Capture the cell that displays the provided text and extract its (x, y) central coordinate. 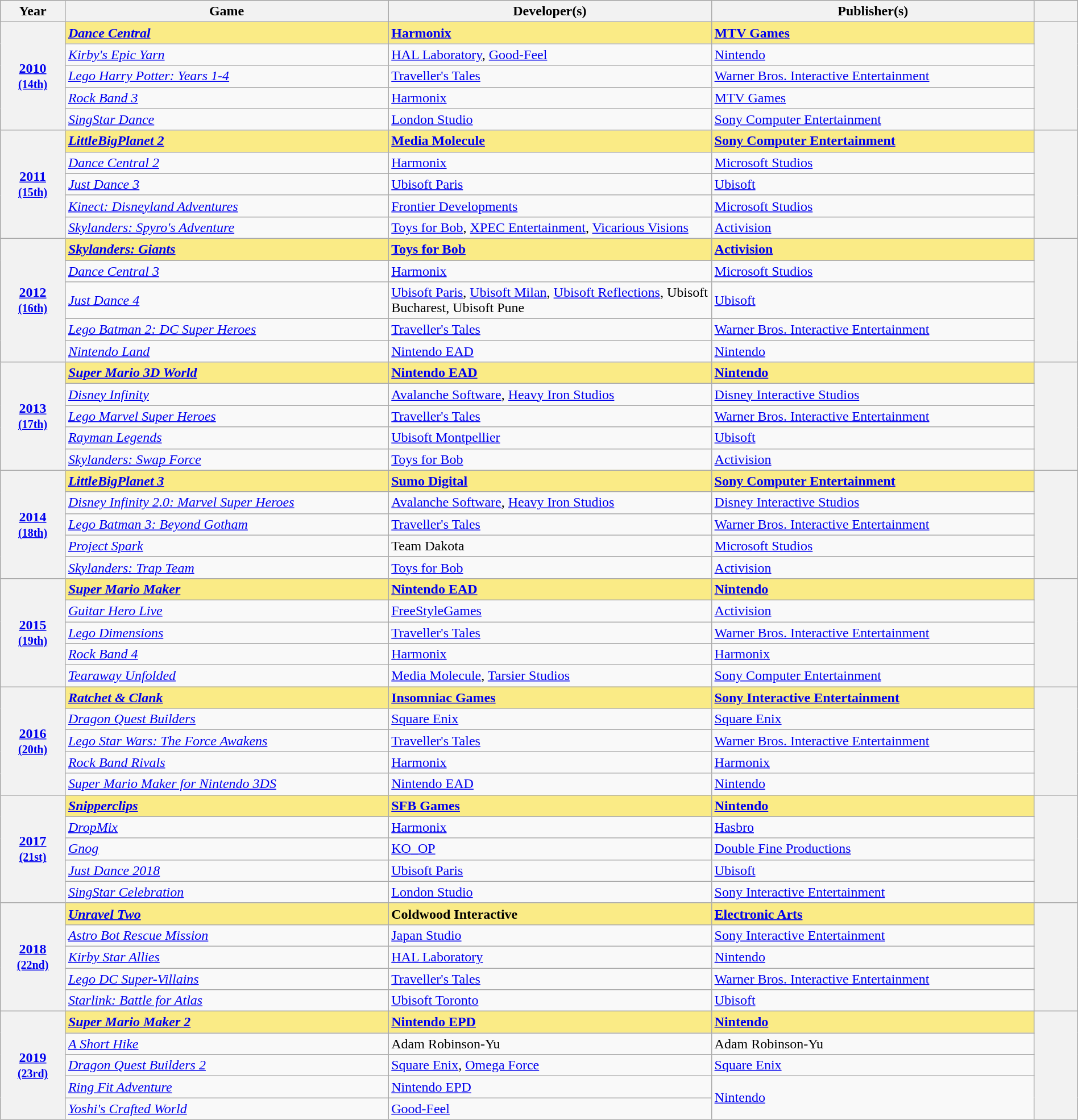
Media Molecule, Tarsier Studios (550, 676)
Super Mario Maker for Nintendo 3DS (226, 784)
Lego Star Wars: The Force Awakens (226, 741)
Year (33, 11)
Good-Feel (550, 1109)
Kirby's Epic Yarn (226, 55)
Coldwood Interactive (550, 914)
Tearaway Unfolded (226, 676)
Gnog (226, 849)
Publisher(s) (873, 11)
Skylanders: Trap Team (226, 567)
HAL Laboratory, Good-Feel (550, 55)
Kirby Star Allies (226, 957)
Ring Fit Adventure (226, 1087)
2018 (22nd) (33, 957)
2014 (18th) (33, 524)
Just Dance 4 (226, 300)
Lego Dimensions (226, 633)
Dance Central (226, 33)
Super Mario Maker (226, 589)
Just Dance 2018 (226, 870)
Dance Central 3 (226, 271)
Skylanders: Giants (226, 249)
Lego DC Super-Villains (226, 978)
Guitar Hero Live (226, 611)
Developer(s) (550, 11)
2017 (21st) (33, 849)
Square Enix, Omega Force (550, 1065)
Rock Band Rivals (226, 762)
SingStar Celebration (226, 892)
Nintendo Land (226, 351)
2015 (19th) (33, 632)
LittleBigPlanet 2 (226, 141)
Super Mario Maker 2 (226, 1022)
Astro Bot Rescue Mission (226, 935)
Insomniac Games (550, 698)
LittleBigPlanet 3 (226, 481)
Dragon Quest Builders (226, 719)
Lego Marvel Super Heroes (226, 416)
SFB Games (550, 806)
Hasbro (873, 827)
Skylanders: Swap Force (226, 459)
2013 (17th) (33, 416)
Ubisoft Paris, Ubisoft Milan, Ubisoft Reflections, Ubisoft Bucharest, Ubisoft Pune (550, 300)
Ubisoft Toronto (550, 1001)
Double Fine Productions (873, 849)
2011 (15th) (33, 184)
Game (226, 11)
HAL Laboratory (550, 957)
Ubisoft Montpellier (550, 438)
2016 (20th) (33, 741)
Skylanders: Spyro's Adventure (226, 227)
Just Dance 3 (226, 184)
Japan Studio (550, 935)
Starlink: Battle for Atlas (226, 1001)
Disney Infinity 2.0: Marvel Super Heroes (226, 503)
Dance Central 2 (226, 163)
Rock Band 4 (226, 654)
Super Mario 3D World (226, 373)
Dragon Quest Builders 2 (226, 1065)
Sumo Digital (550, 481)
Lego Batman 3: Beyond Gotham (226, 524)
2010 (14th) (33, 76)
Electronic Arts (873, 914)
Snipperclips (226, 806)
Disney Infinity (226, 395)
Lego Batman 2: DC Super Heroes (226, 330)
Toys for Bob, XPEC Entertainment, Vicarious Visions (550, 227)
Rock Band 3 (226, 98)
FreeStyleGames (550, 611)
A Short Hike (226, 1044)
Frontier Developments (550, 206)
SingStar Dance (226, 119)
Media Molecule (550, 141)
2019 (23rd) (33, 1065)
Team Dakota (550, 546)
Ratchet & Clank (226, 698)
Yoshi's Crafted World (226, 1109)
Kinect: Disneyland Adventures (226, 206)
Unravel Two (226, 914)
Project Spark (226, 546)
Lego Harry Potter: Years 1-4 (226, 76)
2012 (16th) (33, 300)
Rayman Legends (226, 438)
KO_OP (550, 849)
DropMix (226, 827)
